Extract the (x, y) coordinate from the center of the cell holding the provided text.  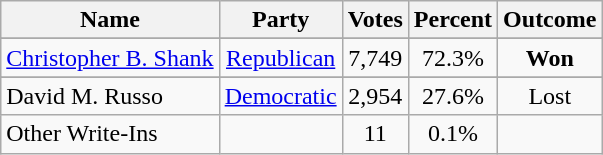
David M. Russo (110, 96)
Christopher B. Shank (110, 58)
Lost (550, 96)
Republican (280, 58)
27.6% (452, 96)
Party (280, 20)
Votes (375, 20)
0.1% (452, 134)
11 (375, 134)
Democratic (280, 96)
Name (110, 20)
7,749 (375, 58)
72.3% (452, 58)
Won (550, 58)
Outcome (550, 20)
2,954 (375, 96)
Other Write-Ins (110, 134)
Percent (452, 20)
